Extract the (x, y) coordinate from the center of the cell holding the provided text.  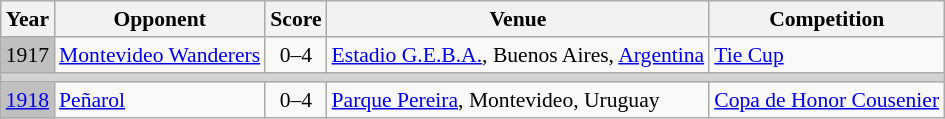
Parque Pereira, Montevideo, Uruguay (518, 101)
Opponent (160, 19)
Tie Cup (826, 55)
Year (28, 19)
Estadio G.E.B.A., Buenos Aires, Argentina (518, 55)
1918 (28, 101)
Competition (826, 19)
Score (296, 19)
Montevideo Wanderers (160, 55)
Venue (518, 19)
Peñarol (160, 101)
1917 (28, 55)
Copa de Honor Cousenier (826, 101)
